From the cell containing the given text, extract its center point as [x, y] coordinate. 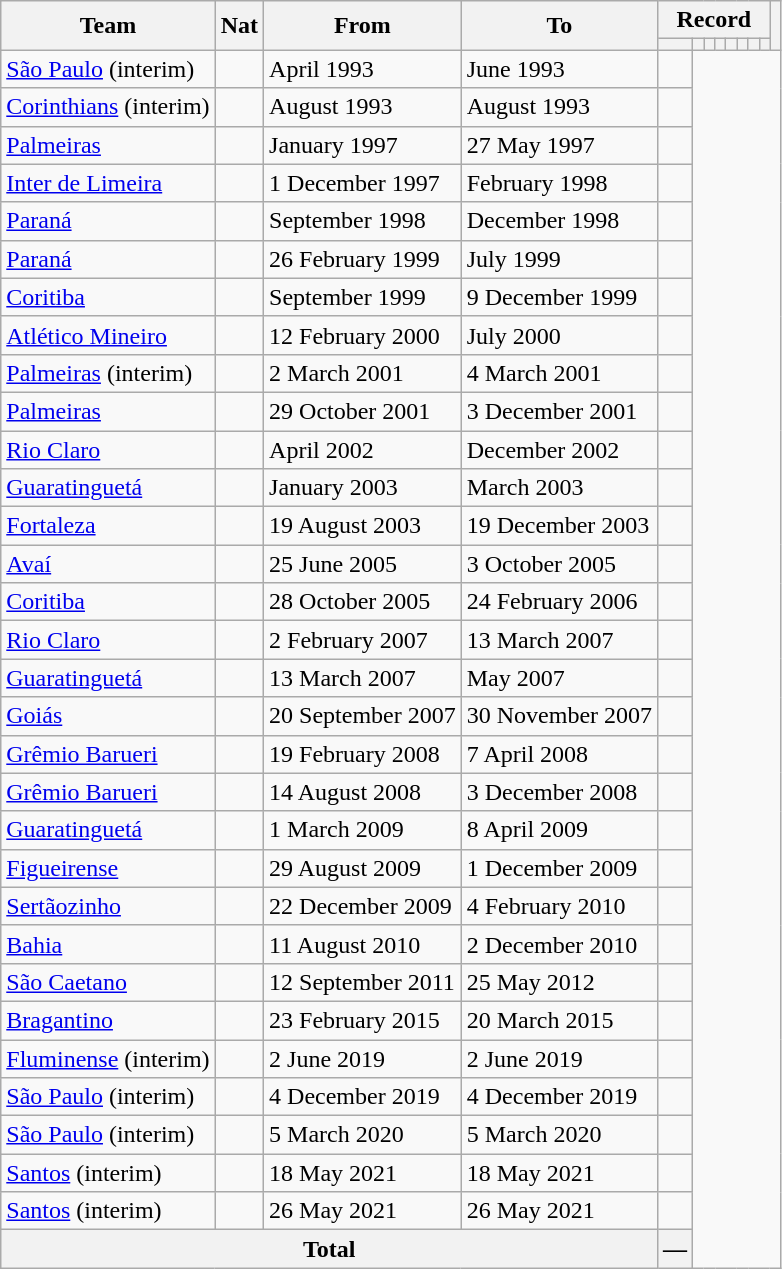
27 May 1997 [559, 145]
To [559, 26]
30 November 2007 [559, 716]
Goiás [108, 716]
June 1993 [559, 69]
April 2002 [363, 449]
1 March 2009 [363, 830]
20 March 2015 [559, 1020]
Nat [239, 26]
2 February 2007 [363, 640]
12 February 2000 [363, 335]
29 October 2001 [363, 411]
1 December 2009 [559, 868]
— [676, 1249]
December 2002 [559, 449]
28 October 2005 [363, 602]
3 December 2008 [559, 792]
September 1999 [363, 297]
3 December 2001 [559, 411]
From [363, 26]
24 February 2006 [559, 602]
3 October 2005 [559, 564]
March 2003 [559, 488]
12 September 2011 [363, 982]
February 1998 [559, 183]
January 1997 [363, 145]
29 August 2009 [363, 868]
2 December 2010 [559, 944]
19 February 2008 [363, 754]
Team [108, 26]
9 December 1999 [559, 297]
Avaí [108, 564]
September 1998 [363, 221]
Corinthians (interim) [108, 107]
July 1999 [559, 259]
11 August 2010 [363, 944]
Figueirense [108, 868]
Inter de Limeira [108, 183]
19 December 2003 [559, 526]
2 March 2001 [363, 373]
Bragantino [108, 1020]
4 March 2001 [559, 373]
April 1993 [363, 69]
May 2007 [559, 678]
7 April 2008 [559, 754]
22 December 2009 [363, 906]
4 February 2010 [559, 906]
25 May 2012 [559, 982]
1 December 1997 [363, 183]
8 April 2009 [559, 830]
São Caetano [108, 982]
January 2003 [363, 488]
Fortaleza [108, 526]
July 2000 [559, 335]
20 September 2007 [363, 716]
December 1998 [559, 221]
Record [714, 20]
Palmeiras (interim) [108, 373]
25 June 2005 [363, 564]
Atlético Mineiro [108, 335]
23 February 2015 [363, 1020]
26 February 1999 [363, 259]
Fluminense (interim) [108, 1059]
Bahia [108, 944]
Total [330, 1249]
Sertãozinho [108, 906]
14 August 2008 [363, 792]
19 August 2003 [363, 526]
